From the cell containing the given text, extract its center point as (x, y) coordinate. 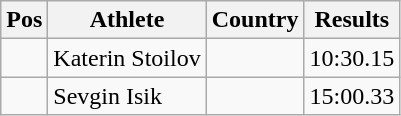
Katerin Stoilov (127, 58)
Results (352, 20)
Athlete (127, 20)
10:30.15 (352, 58)
15:00.33 (352, 96)
Country (255, 20)
Pos (24, 20)
Sevgin Isik (127, 96)
